Scan for the cell matching the given text and deliver its (x, y) coordinate at center. 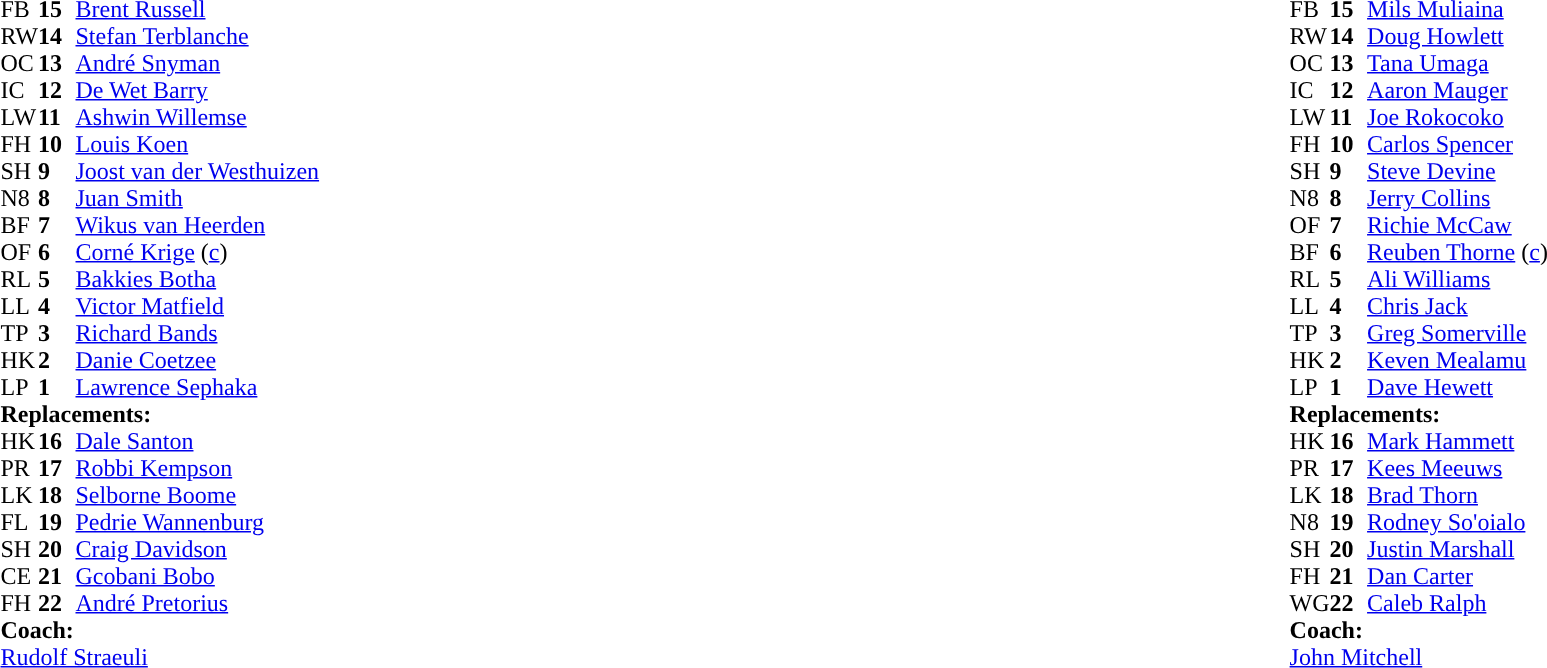
André Snyman (198, 64)
WG (1310, 604)
Ashwin Willemse (198, 118)
Juan Smith (198, 198)
Craig Davidson (198, 550)
Louis Koen (198, 144)
Wikus van Heerden (198, 226)
Dale Santon (198, 442)
Lawrence Sephaka (198, 388)
Gcobani Bobo (198, 576)
FL (19, 522)
Corné Krige (c) (198, 252)
Stefan Terblanche (198, 36)
Danie Coetzee (198, 360)
Richard Bands (198, 334)
CE (19, 576)
Pedrie Wannenburg (198, 522)
Joost van der Westhuizen (198, 172)
Victor Matfield (198, 306)
Bakkies Botha (198, 280)
De Wet Barry (198, 90)
Robbi Kempson (198, 468)
Replacements: (160, 414)
Coach: (160, 630)
Selborne Boome (198, 496)
André Pretorius (198, 604)
